Identify which cell holds the provided text, then report its (X, Y) central coordinate. 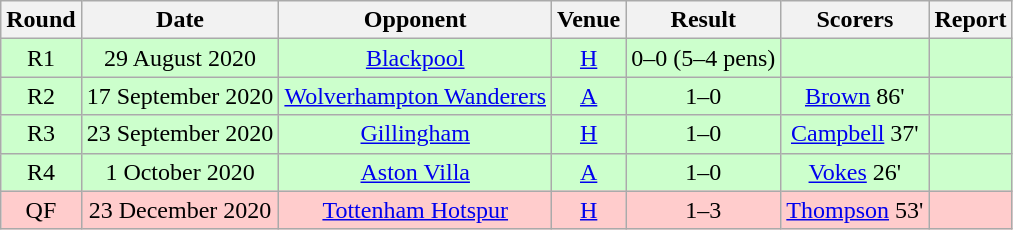
Report (970, 20)
Vokes 26' (855, 172)
Opponent (416, 20)
17 September 2020 (180, 96)
Brown 86' (855, 96)
23 September 2020 (180, 134)
R4 (41, 172)
Gillingham (416, 134)
23 December 2020 (180, 210)
Date (180, 20)
Campbell 37' (855, 134)
Tottenham Hotspur (416, 210)
Thompson 53' (855, 210)
Round (41, 20)
R3 (41, 134)
1–3 (704, 210)
Blackpool (416, 58)
Aston Villa (416, 172)
Venue (589, 20)
0–0 (5–4 pens) (704, 58)
1 October 2020 (180, 172)
Scorers (855, 20)
R2 (41, 96)
Wolverhampton Wanderers (416, 96)
Result (704, 20)
29 August 2020 (180, 58)
R1 (41, 58)
QF (41, 210)
